Determine the (X, Y) coordinate at the center of the cell enclosing the given text.  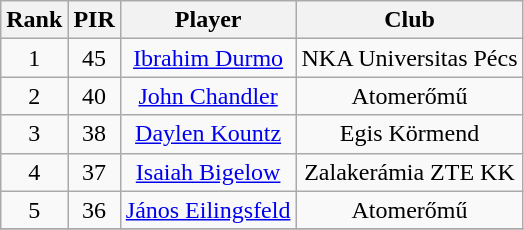
36 (94, 210)
37 (94, 172)
János Eilingsfeld (208, 210)
Egis Körmend (410, 134)
NKA Universitas Pécs (410, 58)
45 (94, 58)
1 (34, 58)
3 (34, 134)
John Chandler (208, 96)
38 (94, 134)
Isaiah Bigelow (208, 172)
Rank (34, 20)
PIR (94, 20)
2 (34, 96)
4 (34, 172)
Zalakerámia ZTE KK (410, 172)
40 (94, 96)
Player (208, 20)
Club (410, 20)
Ibrahim Durmo (208, 58)
Daylen Kountz (208, 134)
5 (34, 210)
